Find where the given text appears and provide that cell's center as (X, Y) coordinate. 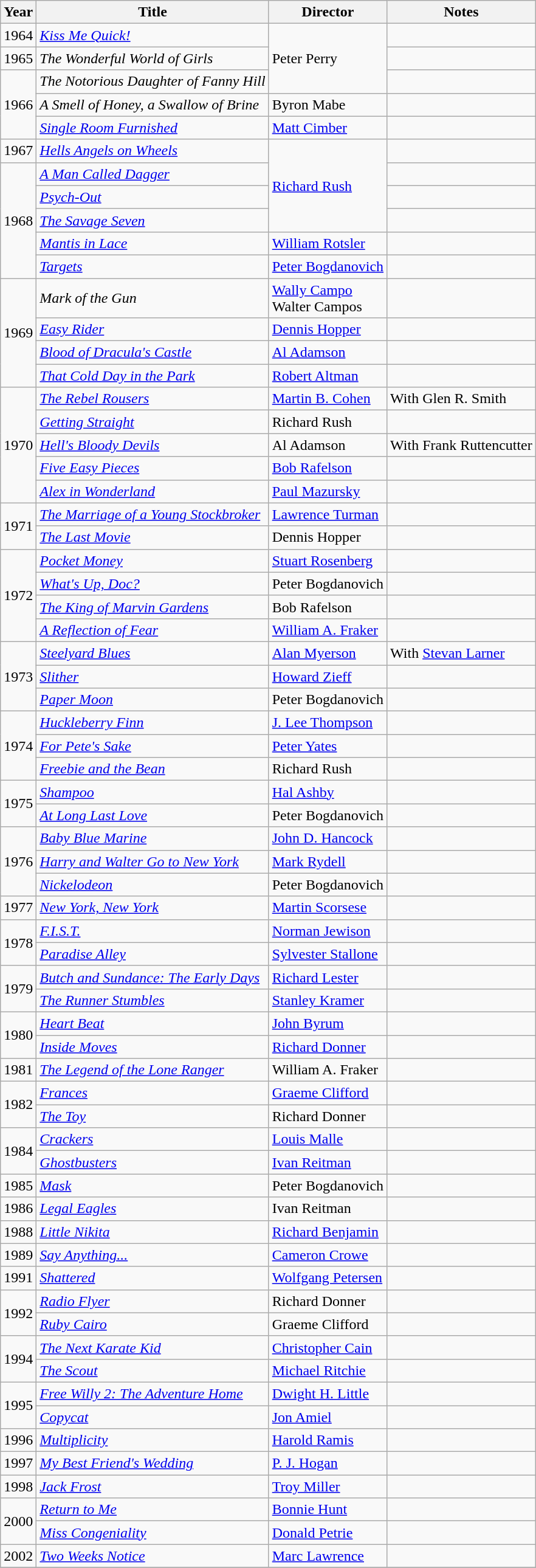
With Frank Ruttencutter (462, 445)
Freebie and the Bean (153, 769)
The Toy (153, 1116)
1994 (18, 1359)
Peter Yates (328, 746)
Title (153, 12)
With Stevan Larner (462, 653)
Norman Jewison (328, 931)
1976 (18, 862)
Notes (462, 12)
1991 (18, 1278)
Mantis in Lace (153, 243)
Shampoo (153, 792)
1971 (18, 526)
Marc Lawrence (328, 1556)
1997 (18, 1463)
Michael Ritchie (328, 1370)
Paul Mazursky (328, 491)
Inside Moves (153, 1046)
Two Weeks Notice (153, 1556)
1972 (18, 595)
Troy Miller (328, 1487)
A Man Called Dagger (153, 174)
Jon Amiel (328, 1417)
Louis Malle (328, 1139)
At Long Last Love (153, 815)
New York, New York (153, 908)
1970 (18, 445)
Getting Straight (153, 422)
The Rebel Rousers (153, 399)
1992 (18, 1313)
Ruby Cairo (153, 1324)
Byron Mabe (328, 105)
The Wonderful World of Girls (153, 58)
Frances (153, 1093)
1966 (18, 105)
Psych-Out (153, 197)
Paper Moon (153, 700)
2000 (18, 1521)
Harry and Walter Go to New York (153, 862)
Slither (153, 677)
1988 (18, 1232)
Year (18, 12)
Lawrence Turman (328, 514)
J. Lee Thompson (328, 723)
Easy Rider (153, 330)
Multiplicity (153, 1440)
Mask (153, 1186)
1978 (18, 942)
Alex in Wonderland (153, 491)
The Scout (153, 1370)
William Rotsler (328, 243)
Richard Benjamin (328, 1232)
Peter Perry (328, 58)
Jack Frost (153, 1487)
Robert Altman (328, 376)
Say Anything... (153, 1255)
The Notorious Daughter of Fanny Hill (153, 81)
Little Nikita (153, 1232)
Stanley Kramer (328, 1000)
Wolfgang Petersen (328, 1278)
The Savage Seven (153, 220)
Bonnie Hunt (328, 1510)
1980 (18, 1035)
Wally CampoWalter Campos (328, 298)
1973 (18, 676)
Heart Beat (153, 1023)
Harold Ramis (328, 1440)
1974 (18, 746)
The Next Karate Kid (153, 1347)
Richard Lester (328, 977)
What's Up, Doc? (153, 584)
1977 (18, 908)
Blood of Dracula's Castle (153, 353)
Alan Myerson (328, 653)
John D. Hancock (328, 838)
Hells Angels on Wheels (153, 151)
Mark of the Gun (153, 298)
1985 (18, 1186)
1984 (18, 1151)
Hell's Bloody Devils (153, 445)
1967 (18, 151)
Martin Scorsese (328, 908)
1981 (18, 1070)
Single Room Furnished (153, 128)
1969 (18, 333)
1982 (18, 1105)
That Cold Day in the Park (153, 376)
Shattered (153, 1278)
Return to Me (153, 1510)
Sylvester Stallone (328, 954)
The Last Movie (153, 537)
Paradise Alley (153, 954)
1989 (18, 1255)
Huckleberry Finn (153, 723)
Dwight H. Little (328, 1394)
Hal Ashby (328, 792)
Copycat (153, 1417)
A Smell of Honey, a Swallow of Brine (153, 105)
Director (328, 12)
With Glen R. Smith (462, 399)
Steelyard Blues (153, 653)
Martin B. Cohen (328, 399)
P. J. Hogan (328, 1463)
Mark Rydell (328, 862)
Targets (153, 266)
My Best Friend's Wedding (153, 1463)
Donald Petrie (328, 1533)
1986 (18, 1209)
Kiss Me Quick! (153, 35)
1968 (18, 220)
2002 (18, 1556)
1998 (18, 1487)
Stuart Rosenberg (328, 561)
1996 (18, 1440)
Miss Congeniality (153, 1533)
For Pete's Sake (153, 746)
Radio Flyer (153, 1301)
1979 (18, 989)
Christopher Cain (328, 1347)
Five Easy Pieces (153, 468)
Howard Zieff (328, 677)
1964 (18, 35)
The King of Marvin Gardens (153, 607)
1995 (18, 1405)
Cameron Crowe (328, 1255)
F.I.S.T. (153, 931)
1975 (18, 804)
The Runner Stumbles (153, 1000)
1965 (18, 58)
Matt Cimber (328, 128)
The Marriage of a Young Stockbroker (153, 514)
Crackers (153, 1139)
Baby Blue Marine (153, 838)
Legal Eagles (153, 1209)
The Legend of the Lone Ranger (153, 1070)
Pocket Money (153, 561)
Free Willy 2: The Adventure Home (153, 1394)
Ghostbusters (153, 1162)
Nickelodeon (153, 885)
John Byrum (328, 1023)
Butch and Sundance: The Early Days (153, 977)
A Reflection of Fear (153, 630)
